For the text-containing cell, return its midpoint in [X, Y] coordinate format. 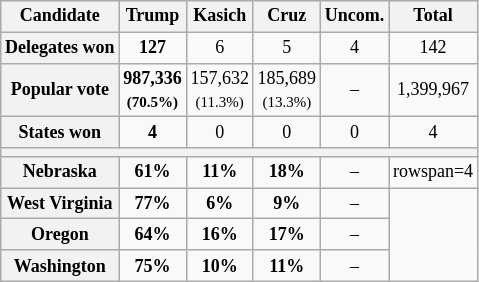
61% [152, 172]
Trump [152, 16]
Uncom. [354, 16]
10% [220, 266]
75% [152, 266]
16% [220, 234]
18% [286, 172]
Cruz [286, 16]
Nebraska [60, 172]
Washington [60, 266]
64% [152, 234]
157,632 (11.3%) [220, 90]
987,336 (70.5%) [152, 90]
5 [286, 48]
6% [220, 204]
Oregon [60, 234]
6 [220, 48]
185,689 (13.3%) [286, 90]
Total [434, 16]
Popular vote [60, 90]
West Virginia [60, 204]
17% [286, 234]
Candidate [60, 16]
rowspan=4 [434, 172]
77% [152, 204]
127 [152, 48]
9% [286, 204]
142 [434, 48]
Kasich [220, 16]
Delegates won [60, 48]
States won [60, 132]
1,399,967 [434, 90]
